Locate the cell with the specified text and output its [X, Y] center coordinate. 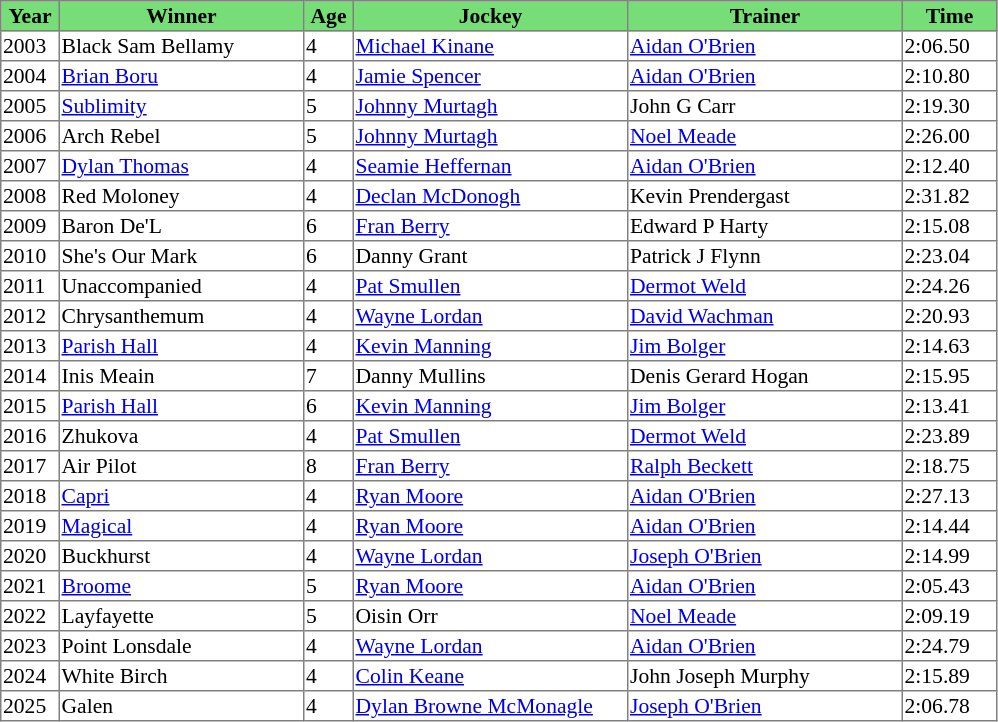
2:18.75 [949, 466]
Galen [181, 706]
Layfayette [181, 616]
Jamie Spencer [490, 76]
2:06.50 [949, 46]
2024 [30, 676]
2020 [30, 556]
2014 [30, 376]
Dylan Thomas [181, 166]
Unaccompanied [181, 286]
Declan McDonogh [490, 196]
Ralph Beckett [765, 466]
2010 [30, 256]
2:15.89 [949, 676]
2023 [30, 646]
2:20.93 [949, 316]
John G Carr [765, 106]
2018 [30, 496]
2017 [30, 466]
Magical [181, 526]
2003 [30, 46]
2:31.82 [949, 196]
Time [949, 16]
2:13.41 [949, 406]
2012 [30, 316]
Michael Kinane [490, 46]
John Joseph Murphy [765, 676]
White Birch [181, 676]
2009 [30, 226]
Trainer [765, 16]
Point Lonsdale [181, 646]
2:24.79 [949, 646]
Air Pilot [181, 466]
Broome [181, 586]
2019 [30, 526]
2:14.44 [949, 526]
2:23.04 [949, 256]
Denis Gerard Hogan [765, 376]
2008 [30, 196]
2:27.13 [949, 496]
Baron De'L [181, 226]
Inis Meain [181, 376]
2022 [30, 616]
Seamie Heffernan [490, 166]
2:14.99 [949, 556]
2:23.89 [949, 436]
2:05.43 [949, 586]
Red Moloney [181, 196]
2007 [30, 166]
8 [329, 466]
2006 [30, 136]
2:09.19 [949, 616]
2:12.40 [949, 166]
Age [329, 16]
Patrick J Flynn [765, 256]
Brian Boru [181, 76]
She's Our Mark [181, 256]
2:24.26 [949, 286]
Buckhurst [181, 556]
2:26.00 [949, 136]
Year [30, 16]
Winner [181, 16]
Arch Rebel [181, 136]
Kevin Prendergast [765, 196]
2:19.30 [949, 106]
Oisin Orr [490, 616]
2:15.95 [949, 376]
Sublimity [181, 106]
Capri [181, 496]
2:10.80 [949, 76]
2021 [30, 586]
Black Sam Bellamy [181, 46]
2:14.63 [949, 346]
2015 [30, 406]
Jockey [490, 16]
Danny Grant [490, 256]
Colin Keane [490, 676]
2:15.08 [949, 226]
2005 [30, 106]
Danny Mullins [490, 376]
2:06.78 [949, 706]
Edward P Harty [765, 226]
2004 [30, 76]
Dylan Browne McMonagle [490, 706]
David Wachman [765, 316]
2013 [30, 346]
2016 [30, 436]
2025 [30, 706]
Chrysanthemum [181, 316]
2011 [30, 286]
7 [329, 376]
Zhukova [181, 436]
